Locate the cell with the specified text and output its [X, Y] center coordinate. 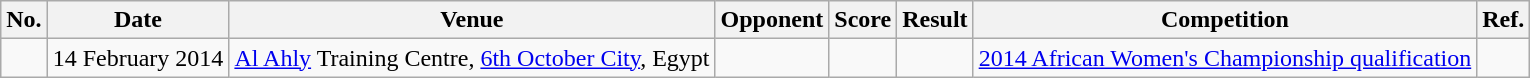
No. [24, 20]
Date [138, 20]
Result [935, 20]
Venue [472, 20]
Opponent [772, 20]
Competition [1225, 20]
Ref. [1504, 20]
Score [863, 20]
Al Ahly Training Centre, 6th October City, Egypt [472, 58]
14 February 2014 [138, 58]
2014 African Women's Championship qualification [1225, 58]
